Locate the cell with the specified text and output its [x, y] center coordinate. 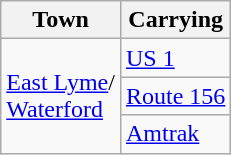
East Lyme/Waterford [61, 96]
Carrying [175, 20]
Route 156 [175, 96]
US 1 [175, 58]
Amtrak [175, 134]
Town [61, 20]
